Pinpoint the cell where the given text exists, returning its [x, y] midpoint coordinate. 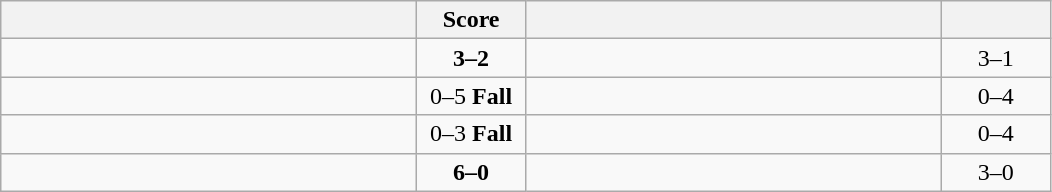
3–2 [472, 58]
Score [472, 20]
3–1 [996, 58]
0–5 Fall [472, 96]
6–0 [472, 172]
0–3 Fall [472, 134]
3–0 [996, 172]
